Scan for the cell matching the given text and deliver its [x, y] coordinate at center. 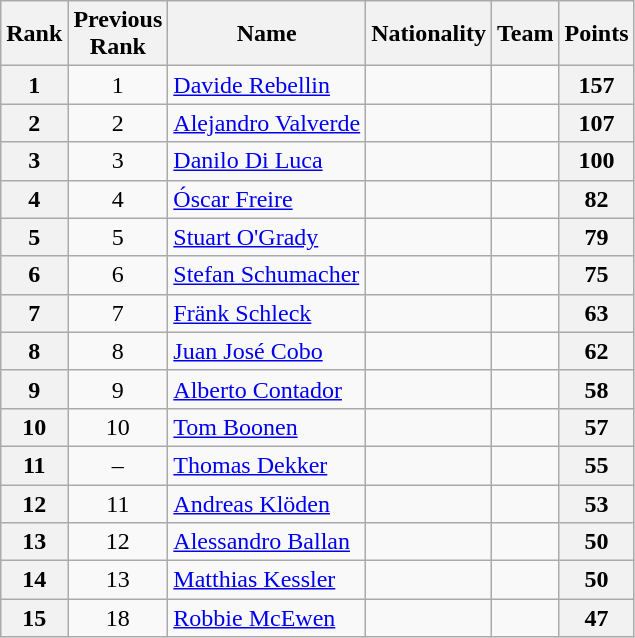
Thomas Dekker [267, 465]
63 [596, 313]
Andreas Klöden [267, 503]
53 [596, 503]
15 [34, 618]
Team [525, 34]
157 [596, 85]
Stuart O'Grady [267, 237]
Rank [34, 34]
62 [596, 351]
Danilo Di Luca [267, 161]
79 [596, 237]
82 [596, 199]
55 [596, 465]
Óscar Freire [267, 199]
18 [118, 618]
PreviousRank [118, 34]
Nationality [429, 34]
58 [596, 389]
– [118, 465]
Alessandro Ballan [267, 542]
57 [596, 427]
Fränk Schleck [267, 313]
Stefan Schumacher [267, 275]
Name [267, 34]
Juan José Cobo [267, 351]
14 [34, 580]
75 [596, 275]
Alejandro Valverde [267, 123]
Robbie McEwen [267, 618]
Matthias Kessler [267, 580]
Points [596, 34]
107 [596, 123]
Alberto Contador [267, 389]
100 [596, 161]
Tom Boonen [267, 427]
Davide Rebellin [267, 85]
47 [596, 618]
